Pinpoint the cell where the given text exists, returning its [x, y] midpoint coordinate. 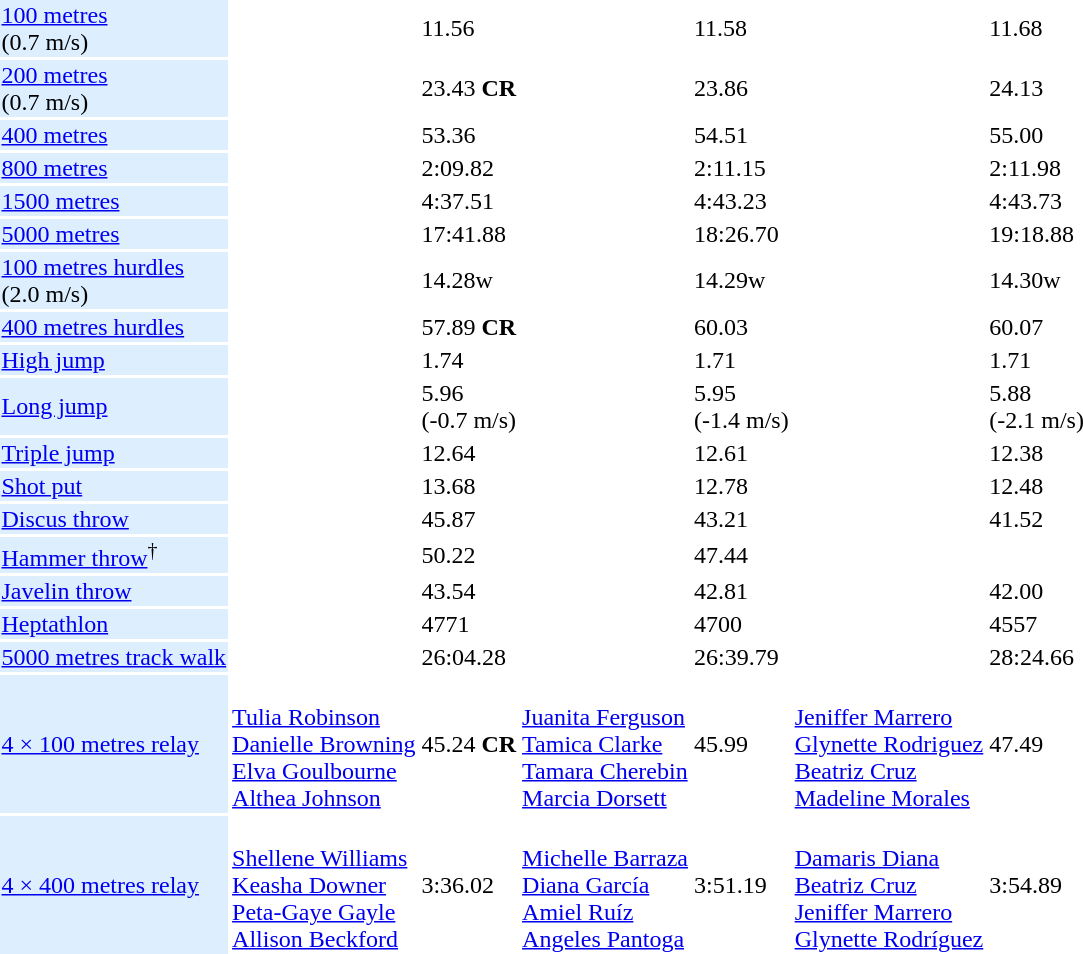
Hammer throw† [114, 555]
14.28w [469, 280]
42.81 [741, 591]
2:09.82 [469, 168]
43.21 [741, 519]
400 metres [114, 135]
Juanita Ferguson Tamica Clarke Tamara Cherebin Marcia Dorsett [606, 744]
50.22 [469, 555]
High jump [114, 360]
17:41.88 [469, 234]
4:37.51 [469, 201]
Shot put [114, 486]
3:51.19 [741, 885]
47.44 [741, 555]
43.54 [469, 591]
45.87 [469, 519]
Damaris Diana Beatriz Cruz Jeniffer Marrero Glynette Rodríguez [889, 885]
57.89 CR [469, 327]
5000 metres track walk [114, 657]
Shellene Williams Keasha Downer Peta-Gaye Gayle Allison Beckford [324, 885]
4:43.23 [741, 201]
13.68 [469, 486]
Tulia Robinson Danielle Browning Elva Goulbourne Althea Johnson [324, 744]
12.78 [741, 486]
1.74 [469, 360]
12.61 [741, 453]
5.96 (-0.7 m/s) [469, 406]
Michelle Barraza Diana García Amiel Ruíz Angeles Pantoga [606, 885]
1.71 [741, 360]
12.64 [469, 453]
Long jump [114, 406]
2:11.15 [741, 168]
1500 metres [114, 201]
Jeniffer Marrero Glynette Rodriguez Beatriz Cruz Madeline Morales [889, 744]
4771 [469, 624]
Discus throw [114, 519]
100 metres (0.7 m/s) [114, 28]
100 metres hurdles (2.0 m/s) [114, 280]
60.03 [741, 327]
3:36.02 [469, 885]
45.24 CR [469, 744]
4 × 400 metres relay [114, 885]
26:39.79 [741, 657]
5.95 (-1.4 m/s) [741, 406]
23.43 CR [469, 88]
Javelin throw [114, 591]
54.51 [741, 135]
Triple jump [114, 453]
800 metres [114, 168]
23.86 [741, 88]
200 metres (0.7 m/s) [114, 88]
11.56 [469, 28]
11.58 [741, 28]
18:26.70 [741, 234]
4 × 100 metres relay [114, 744]
45.99 [741, 744]
400 metres hurdles [114, 327]
4700 [741, 624]
53.36 [469, 135]
Heptathlon [114, 624]
14.29w [741, 280]
26:04.28 [469, 657]
5000 metres [114, 234]
